Return the (X, Y) coordinate for the center point of the cell that contains the specified text.  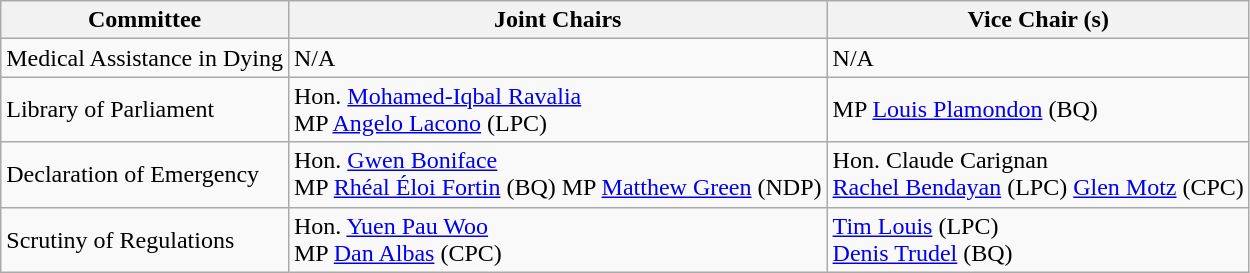
MP Louis Plamondon (BQ) (1038, 110)
Medical Assistance in Dying (145, 58)
Scrutiny of Regulations (145, 240)
Vice Chair (s) (1038, 20)
Hon. Yuen Pau WooMP Dan Albas (CPC) (558, 240)
Hon. Claude CarignanRachel Bendayan (LPC) Glen Motz (CPC) (1038, 174)
Joint Chairs (558, 20)
Tim Louis (LPC)Denis Trudel (BQ) (1038, 240)
Hon. Gwen BonifaceMP Rhéal Éloi Fortin (BQ) MP Matthew Green (NDP) (558, 174)
Hon. Mohamed-Iqbal RavaliaMP Angelo Lacono (LPC) (558, 110)
Committee (145, 20)
Library of Parliament (145, 110)
Declaration of Emergency (145, 174)
